Identify which cell holds the provided text, then report its (x, y) central coordinate. 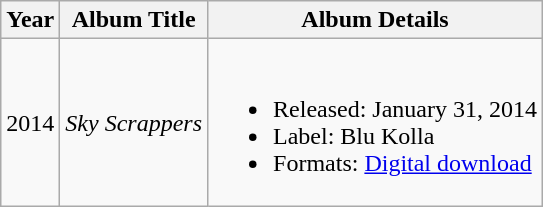
Sky Scrappers (134, 122)
Album Details (376, 20)
Released: January 31, 2014Label: Blu KollaFormats: Digital download (376, 122)
2014 (30, 122)
Album Title (134, 20)
Year (30, 20)
